Provide the (X, Y) coordinate of the cell's center where the given text is located.  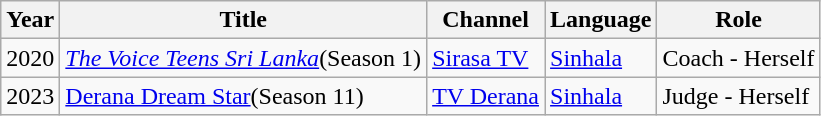
Coach - Herself (738, 58)
Channel (486, 20)
2020 (30, 58)
Role (738, 20)
Judge - Herself (738, 96)
TV Derana (486, 96)
2023 (30, 96)
Language (601, 20)
Sirasa TV (486, 58)
Year (30, 20)
Derana Dream Star(Season 11) (244, 96)
Title (244, 20)
The Voice Teens Sri Lanka(Season 1) (244, 58)
